For the text-containing cell, return its midpoint in [X, Y] coordinate format. 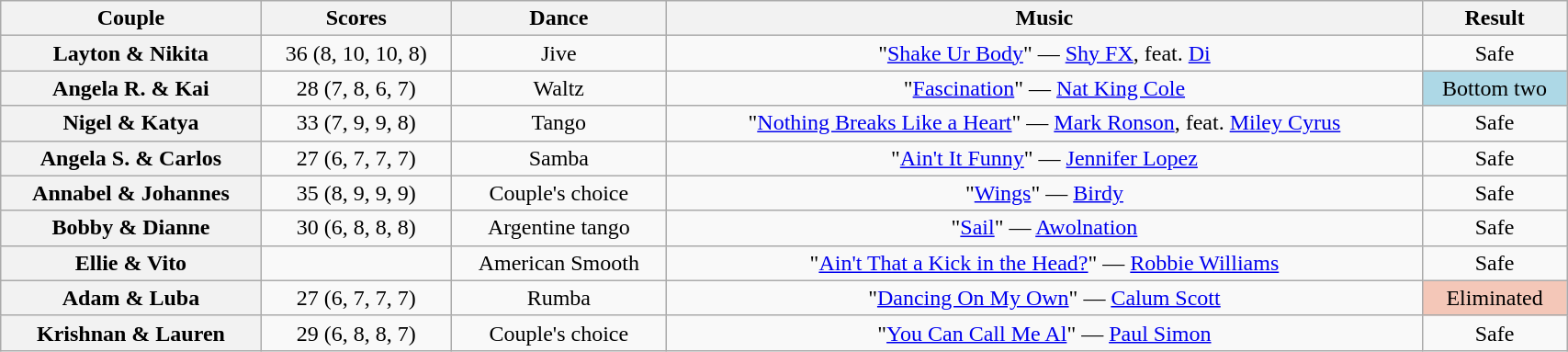
"Ain't It Funny" — Jennifer Lopez [1043, 158]
Scores [356, 18]
Krishnan & Lauren [130, 333]
Annabel & Johannes [130, 193]
Adam & Luba [130, 298]
Bottom two [1495, 88]
Nigel & Katya [130, 123]
"Fascination" — Nat King Cole [1043, 88]
Ellie & Vito [130, 263]
Layton & Nikita [130, 53]
Dance [558, 18]
"Dancing On My Own" — Calum Scott [1043, 298]
Argentine tango [558, 228]
Music [1043, 18]
American Smooth [558, 263]
Couple [130, 18]
Rumba [558, 298]
Result [1495, 18]
36 (8, 10, 10, 8) [356, 53]
Tango [558, 123]
Waltz [558, 88]
"Wings" — Birdy [1043, 193]
"Ain't That a Kick in the Head?" — Robbie Williams [1043, 263]
30 (6, 8, 8, 8) [356, 228]
"Nothing Breaks Like a Heart" — Mark Ronson, feat. Miley Cyrus [1043, 123]
Bobby & Dianne [130, 228]
Angela R. & Kai [130, 88]
28 (7, 8, 6, 7) [356, 88]
29 (6, 8, 8, 7) [356, 333]
Angela S. & Carlos [130, 158]
"Sail" — Awolnation [1043, 228]
"Shake Ur Body" — Shy FX, feat. Di [1043, 53]
Samba [558, 158]
Eliminated [1495, 298]
Jive [558, 53]
35 (8, 9, 9, 9) [356, 193]
"You Can Call Me Al" — Paul Simon [1043, 333]
33 (7, 9, 9, 8) [356, 123]
